Pinpoint the cell where the given text exists, returning its [X, Y] midpoint coordinate. 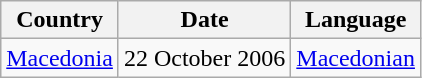
Macedonia [60, 58]
Date [204, 20]
Macedonian [356, 58]
Country [60, 20]
22 October 2006 [204, 58]
Language [356, 20]
